Determine the [X, Y] coordinate at the center of the cell enclosing the given text.  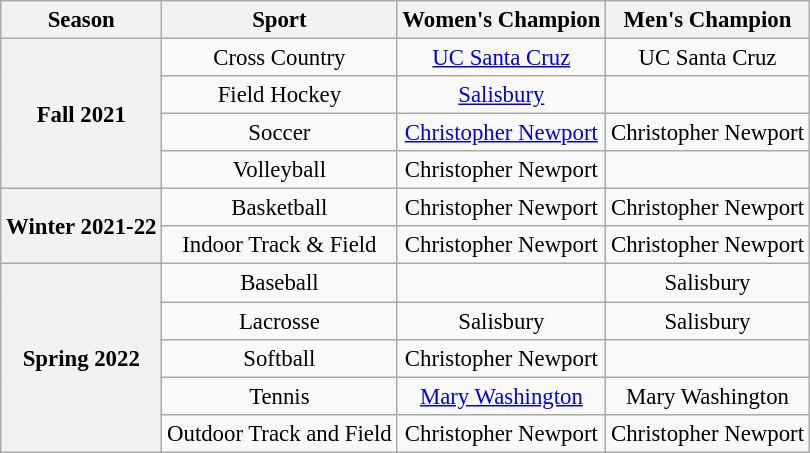
Basketball [280, 208]
Season [82, 20]
Cross Country [280, 58]
Baseball [280, 283]
Lacrosse [280, 321]
Soccer [280, 133]
Winter 2021-22 [82, 226]
Tennis [280, 396]
Women's Champion [502, 20]
Indoor Track & Field [280, 245]
Field Hockey [280, 95]
Sport [280, 20]
Outdoor Track and Field [280, 433]
Fall 2021 [82, 114]
Volleyball [280, 170]
Spring 2022 [82, 358]
Softball [280, 358]
Men's Champion [708, 20]
